Scan for the cell matching the given text and deliver its (X, Y) coordinate at center. 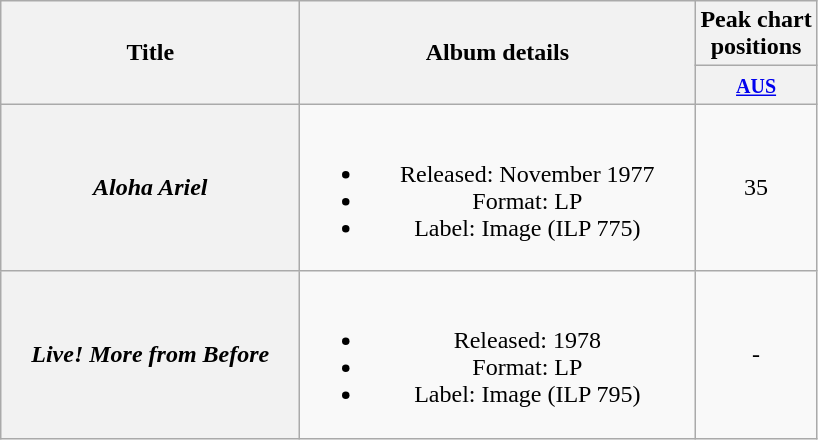
Title (150, 52)
35 (756, 188)
- (756, 354)
Album details (498, 52)
Released: November 1977Format: LPLabel: Image (ILP 775) (498, 188)
Released: 1978Format: LPLabel: Image (ILP 795) (498, 354)
Peak chartpositions (756, 34)
Live! More from Before (150, 354)
Aloha Ariel (150, 188)
AUS (756, 85)
